Extract the [X, Y] coordinate from the center of the cell holding the provided text.  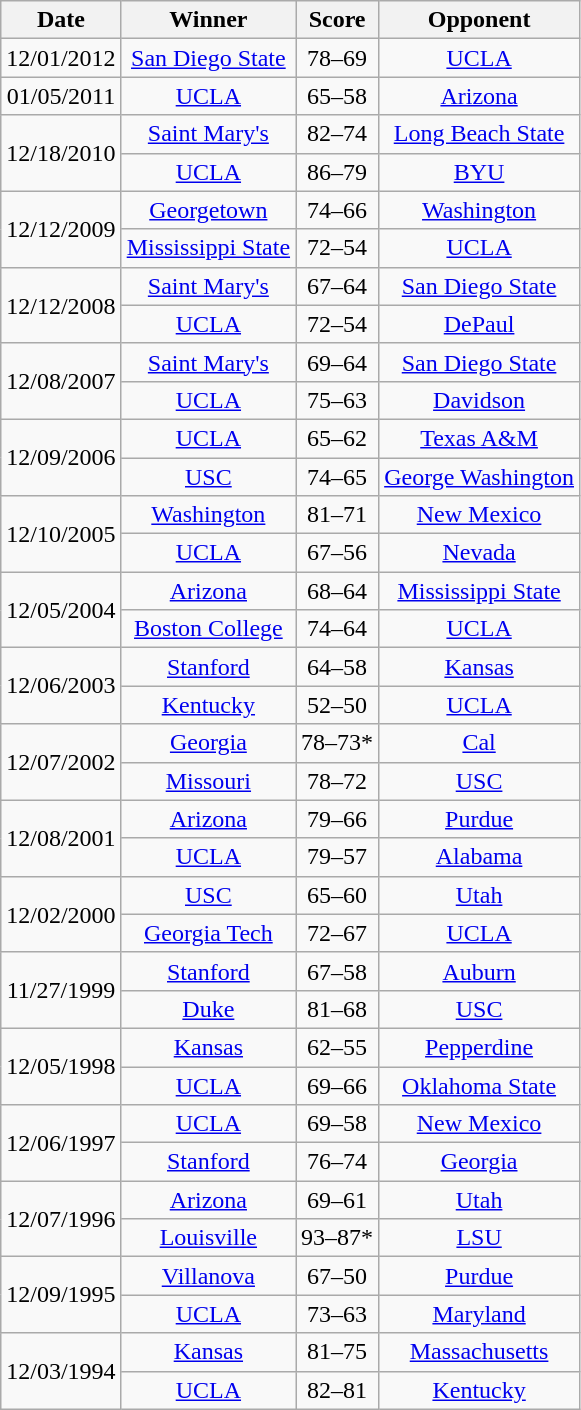
Louisville [208, 1238]
Georgia Tech [208, 933]
75–63 [338, 400]
12/12/2008 [61, 305]
12/06/2003 [61, 686]
52–50 [338, 705]
82–74 [338, 134]
12/10/2005 [61, 534]
12/05/2004 [61, 610]
Pepperdine [480, 1047]
12/03/1994 [61, 1371]
64–58 [338, 667]
12/01/2012 [61, 58]
81–71 [338, 515]
Boston College [208, 629]
Date [61, 20]
73–63 [338, 1314]
11/27/1999 [61, 990]
62–55 [338, 1047]
Score [338, 20]
Cal [480, 743]
12/06/1997 [61, 1143]
86–79 [338, 172]
Texas A&M [480, 438]
Oklahoma State [480, 1085]
81–75 [338, 1352]
01/05/2011 [61, 96]
12/08/2001 [61, 838]
12/07/2002 [61, 762]
69–58 [338, 1124]
Auburn [480, 971]
74–64 [338, 629]
78–72 [338, 781]
12/12/2009 [61, 229]
Massachusetts [480, 1352]
69–61 [338, 1200]
12/09/1995 [61, 1295]
Winner [208, 20]
12/08/2007 [61, 381]
67–56 [338, 553]
65–60 [338, 895]
65–62 [338, 438]
Opponent [480, 20]
12/05/1998 [61, 1066]
Duke [208, 1009]
67–64 [338, 286]
Alabama [480, 857]
Long Beach State [480, 134]
12/09/2006 [61, 457]
67–50 [338, 1276]
Nevada [480, 553]
78–69 [338, 58]
68–64 [338, 591]
Georgetown [208, 210]
76–74 [338, 1162]
74–65 [338, 477]
69–64 [338, 362]
DePaul [480, 324]
65–58 [338, 96]
Maryland [480, 1314]
12/07/1996 [61, 1219]
79–57 [338, 857]
69–66 [338, 1085]
79–66 [338, 819]
72–67 [338, 933]
78–73* [338, 743]
BYU [480, 172]
George Washington [480, 477]
Villanova [208, 1276]
Davidson [480, 400]
82–81 [338, 1390]
93–87* [338, 1238]
Missouri [208, 781]
12/18/2010 [61, 153]
81–68 [338, 1009]
74–66 [338, 210]
67–58 [338, 971]
LSU [480, 1238]
12/02/2000 [61, 914]
